Locate the cell with the specified text and output its (x, y) center coordinate. 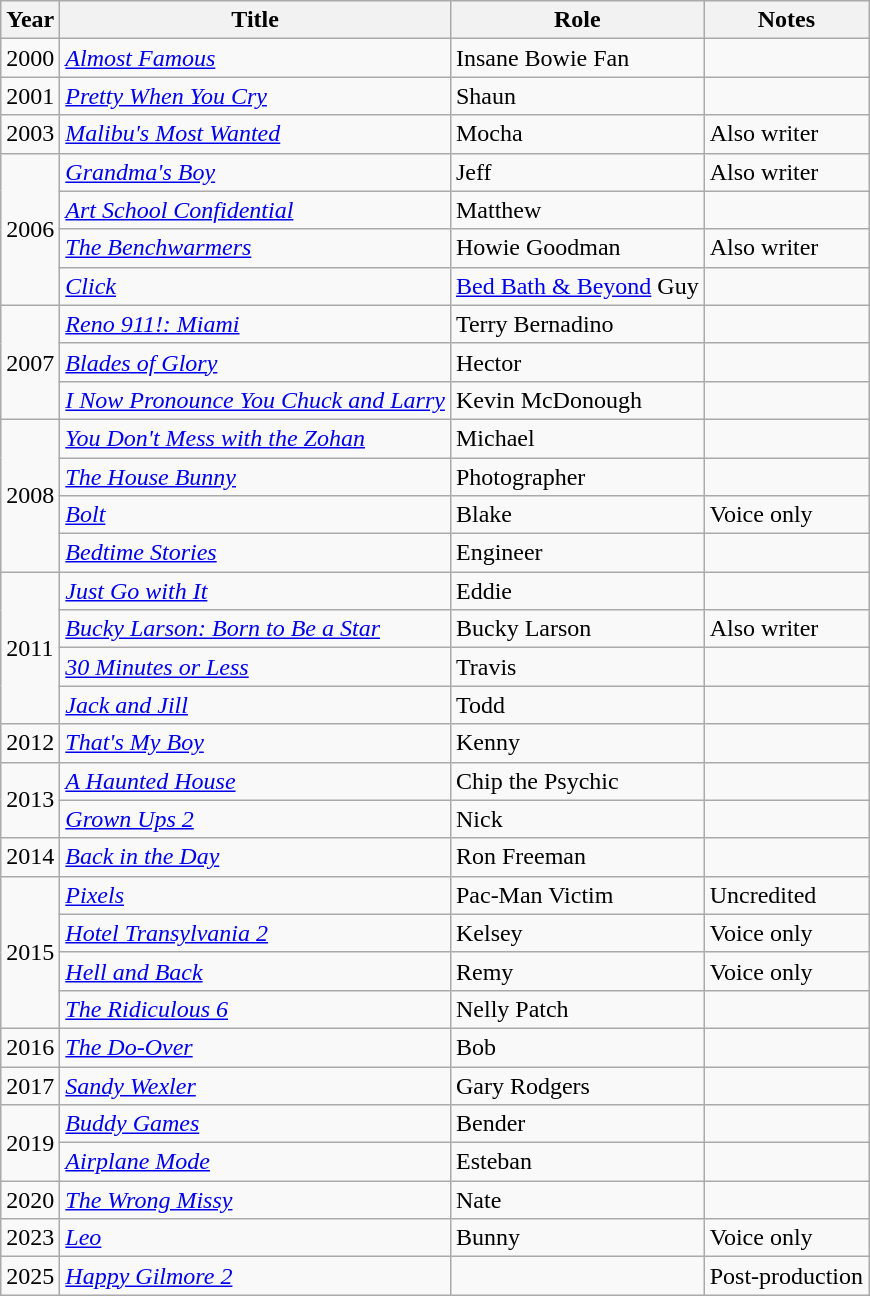
The Benchwarmers (256, 248)
Leo (256, 1238)
Nate (577, 1200)
Mocha (577, 134)
Happy Gilmore 2 (256, 1276)
Kelsey (577, 933)
Michael (577, 438)
Uncredited (786, 895)
Title (256, 20)
Art School Confidential (256, 210)
Pixels (256, 895)
Photographer (577, 477)
Jeff (577, 172)
You Don't Mess with the Zohan (256, 438)
Pretty When You Cry (256, 96)
Role (577, 20)
2013 (30, 800)
2000 (30, 58)
Kevin McDonough (577, 400)
Matthew (577, 210)
The House Bunny (256, 477)
Bedtime Stories (256, 553)
Hector (577, 362)
2015 (30, 952)
Todd (577, 705)
2007 (30, 362)
Buddy Games (256, 1124)
Year (30, 20)
Bucky Larson (577, 629)
Chip the Psychic (577, 781)
Shaun (577, 96)
Post-production (786, 1276)
Back in the Day (256, 857)
That's My Boy (256, 743)
2008 (30, 495)
Jack and Jill (256, 705)
2001 (30, 96)
Airplane Mode (256, 1162)
Gary Rodgers (577, 1085)
Bob (577, 1047)
Bender (577, 1124)
Reno 911!: Miami (256, 324)
2023 (30, 1238)
The Ridiculous 6 (256, 1009)
2011 (30, 648)
Hotel Transylvania 2 (256, 933)
2025 (30, 1276)
2017 (30, 1085)
Pac-Man Victim (577, 895)
Bucky Larson: Born to Be a Star (256, 629)
30 Minutes or Less (256, 667)
The Do-Over (256, 1047)
A Haunted House (256, 781)
Nelly Patch (577, 1009)
Engineer (577, 553)
Sandy Wexler (256, 1085)
Hell and Back (256, 971)
Grandma's Boy (256, 172)
Blake (577, 515)
2006 (30, 229)
The Wrong Missy (256, 1200)
Click (256, 286)
Malibu's Most Wanted (256, 134)
2016 (30, 1047)
2019 (30, 1143)
2003 (30, 134)
Eddie (577, 591)
Almost Famous (256, 58)
Nick (577, 819)
Blades of Glory (256, 362)
Just Go with It (256, 591)
Bolt (256, 515)
Travis (577, 667)
Bed Bath & Beyond Guy (577, 286)
2014 (30, 857)
Howie Goodman (577, 248)
Grown Ups 2 (256, 819)
Notes (786, 20)
Terry Bernadino (577, 324)
2020 (30, 1200)
Esteban (577, 1162)
Kenny (577, 743)
Insane Bowie Fan (577, 58)
I Now Pronounce You Chuck and Larry (256, 400)
Remy (577, 971)
Ron Freeman (577, 857)
Bunny (577, 1238)
2012 (30, 743)
